Find where the given text appears and provide that cell's center as [X, Y] coordinate. 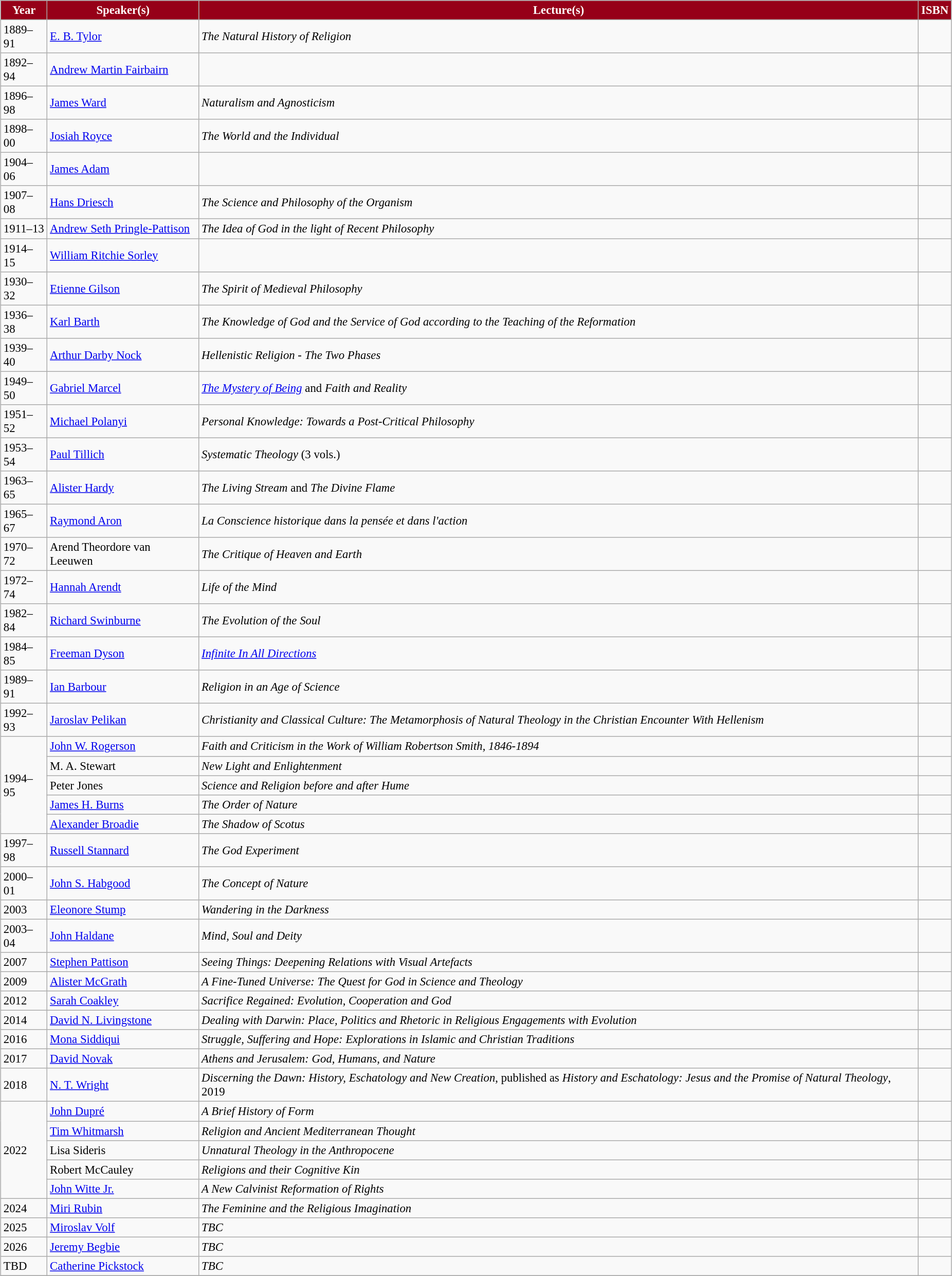
Speaker(s) [123, 10]
Alister Hardy [123, 488]
TBD [24, 1266]
Russell Stannard [123, 851]
1997–98 [24, 851]
Gabriel Marcel [123, 388]
Unnatural Theology in the Anthropocene [559, 1150]
2018 [24, 1085]
Infinite In All Directions [559, 654]
1994–95 [24, 785]
James Adam [123, 170]
John Haldane [123, 936]
The World and the Individual [559, 136]
Life of the Mind [559, 587]
Religions and their Cognitive Kin [559, 1170]
The Spirit of Medieval Philosophy [559, 288]
A New Calvinist Reformation of Rights [559, 1189]
The Evolution of the Soul [559, 620]
Alexander Broadie [123, 824]
John S. Habgood [123, 884]
Catherine Pickstock [123, 1266]
The Science and Philosophy of the Organism [559, 203]
2022 [24, 1150]
The Natural History of Religion [559, 37]
1904–06 [24, 170]
The Order of Nature [559, 804]
2009 [24, 982]
1930–32 [24, 288]
Andrew Seth Pringle-Pattison [123, 229]
Eleonore Stump [123, 910]
2012 [24, 1001]
The Feminine and the Religious Imagination [559, 1208]
2014 [24, 1020]
Sarah Coakley [123, 1001]
1911–13 [24, 229]
1970–72 [24, 554]
Hannah Arendt [123, 587]
Hans Driesch [123, 203]
1892–94 [24, 70]
1951–52 [24, 422]
1992–93 [24, 720]
Mona Siddiqui [123, 1039]
Alister McGrath [123, 982]
The God Experiment [559, 851]
Peter Jones [123, 785]
David Novak [123, 1059]
Paul Tillich [123, 455]
1889–91 [24, 37]
2024 [24, 1208]
1907–08 [24, 203]
Miri Rubin [123, 1208]
Seeing Things: Deepening Relations with Visual Artefacts [559, 962]
A Brief History of Form [559, 1111]
Hellenistic Religion - The Two Phases [559, 355]
The Concept of Nature [559, 884]
Science and Religion before and after Hume [559, 785]
Raymond Aron [123, 520]
Struggle, Suffering and Hope: Explorations in Islamic and Christian Traditions [559, 1039]
2007 [24, 962]
Dealing with Darwin: Place, Politics and Rhetoric in Religious Engagements with Evolution [559, 1020]
Sacrifice Regained: Evolution, Cooperation and God [559, 1001]
Christianity and Classical Culture: The Metamorphosis of Natural Theology in the Christian Encounter With Hellenism [559, 720]
E. B. Tylor [123, 37]
N. T. Wright [123, 1085]
The Shadow of Scotus [559, 824]
William Ritchie Sorley [123, 255]
Athens and Jerusalem: God, Humans, and Nature [559, 1059]
Richard Swinburne [123, 620]
2017 [24, 1059]
1984–85 [24, 654]
Wandering in the Darkness [559, 910]
1965–67 [24, 520]
Lecture(s) [559, 10]
John Witte Jr. [123, 1189]
1953–54 [24, 455]
The Mystery of Being and Faith and Reality [559, 388]
Andrew Martin Fairbairn [123, 70]
Arthur Darby Nock [123, 355]
Etienne Gilson [123, 288]
Faith and Criticism in the Work of William Robertson Smith, 1846-1894 [559, 747]
Naturalism and Agnosticism [559, 103]
1896–98 [24, 103]
Arend Theordore van Leeuwen [123, 554]
2016 [24, 1039]
Jeremy Begbie [123, 1247]
Year [24, 10]
James H. Burns [123, 804]
John Dupré [123, 1111]
1972–74 [24, 587]
ISBN [935, 10]
David N. Livingstone [123, 1020]
1963–65 [24, 488]
Jaroslav Pelikan [123, 720]
Religion and Ancient Mediterranean Thought [559, 1131]
Personal Knowledge: Towards a Post-Critical Philosophy [559, 422]
A Fine-Tuned Universe: The Quest for God in Science and Theology [559, 982]
1914–15 [24, 255]
2003 [24, 910]
1936–38 [24, 322]
1982–84 [24, 620]
Robert McCauley [123, 1170]
The Idea of God in the light of Recent Philosophy [559, 229]
The Knowledge of God and the Service of God according to the Teaching of the Reformation [559, 322]
2025 [24, 1228]
Lisa Sideris [123, 1150]
Ian Barbour [123, 687]
Religion in an Age of Science [559, 687]
M. A. Stewart [123, 766]
Karl Barth [123, 322]
2003–04 [24, 936]
Stephen Pattison [123, 962]
The Living Stream and The Divine Flame [559, 488]
Josiah Royce [123, 136]
1989–91 [24, 687]
La Conscience historique dans la pensée et dans l'action [559, 520]
Mind, Soul and Deity [559, 936]
James Ward [123, 103]
2026 [24, 1247]
Discerning the Dawn: History, Eschatology and New Creation, published as History and Eschatology: Jesus and the Promise of Natural Theology, 2019 [559, 1085]
Tim Whitmarsh [123, 1131]
2000–01 [24, 884]
1949–50 [24, 388]
Michael Polanyi [123, 422]
Freeman Dyson [123, 654]
1939–40 [24, 355]
1898–00 [24, 136]
Systematic Theology (3 vols.) [559, 455]
New Light and Enlightenment [559, 766]
John W. Rogerson [123, 747]
The Critique of Heaven and Earth [559, 554]
Miroslav Volf [123, 1228]
